Provide the (X, Y) coordinate of the cell's center where the given text is located.  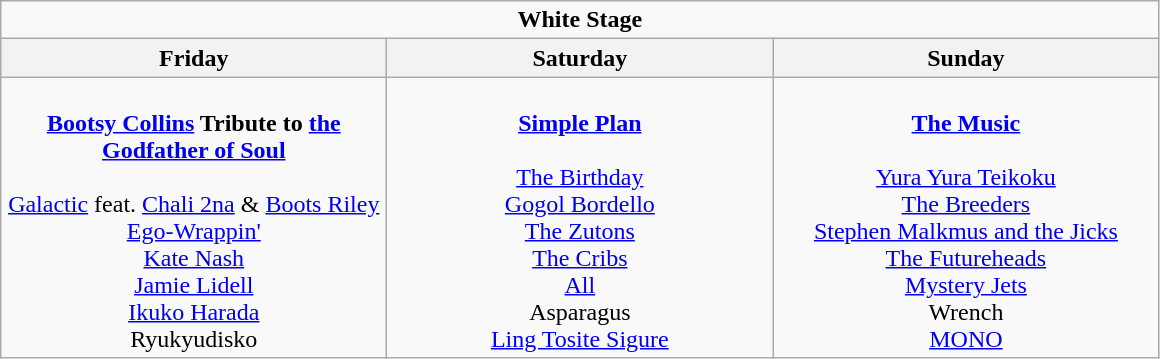
Simple Plan The Birthday Gogol Bordello The Zutons The Cribs All Asparagus Ling Tosite Sigure (580, 218)
Friday (194, 58)
Bootsy Collins Tribute to the Godfather of Soul Galactic feat. Chali 2na & Boots Riley Ego-Wrappin' Kate Nash Jamie Lidell Ikuko Harada Ryukyudisko (194, 218)
The Music Yura Yura Teikoku The Breeders Stephen Malkmus and the Jicks The Futureheads Mystery Jets Wrench MONO (966, 218)
White Stage (580, 20)
Sunday (966, 58)
Saturday (580, 58)
